Find where the given text appears and provide that cell's center as (X, Y) coordinate. 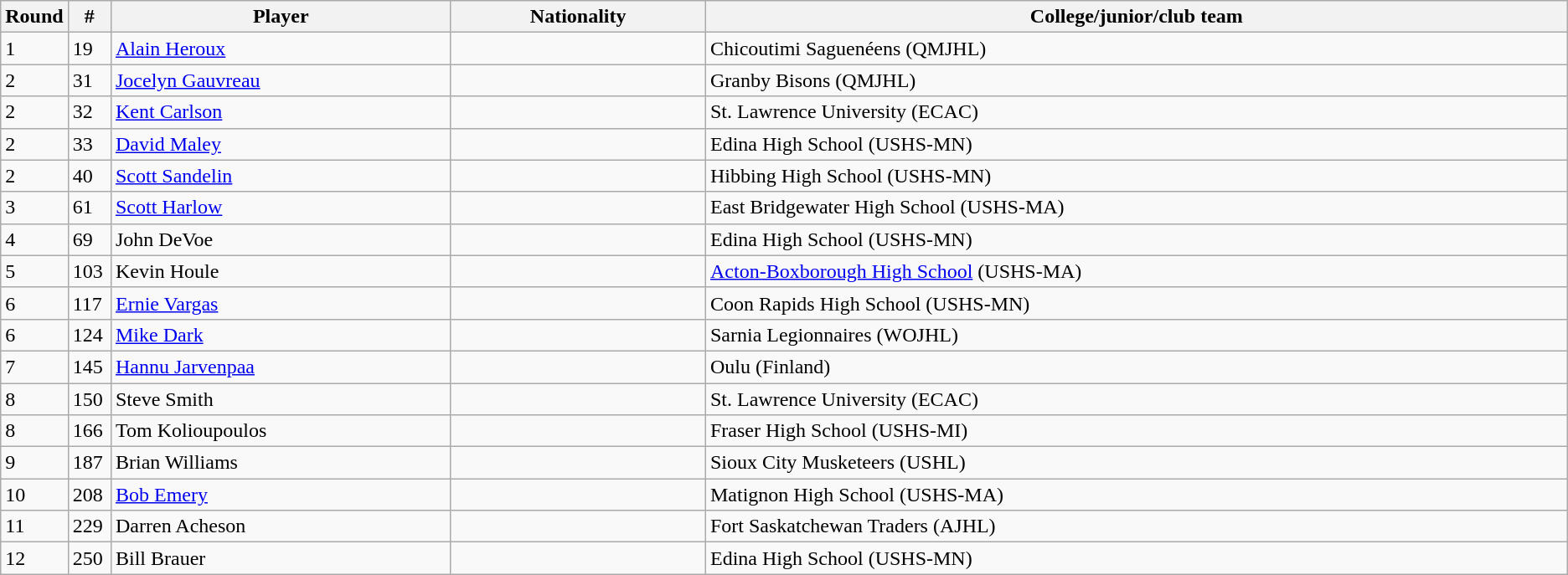
Matignon High School (USHS-MA) (1136, 495)
Hannu Jarvenpaa (280, 367)
Kent Carlson (280, 112)
Oulu (Finland) (1136, 367)
10 (34, 495)
Mike Dark (280, 335)
11 (34, 526)
208 (89, 495)
Sarnia Legionnaires (WOJHL) (1136, 335)
Granby Bisons (QMJHL) (1136, 80)
Chicoutimi Saguenéens (QMJHL) (1136, 49)
229 (89, 526)
7 (34, 367)
Scott Harlow (280, 208)
1 (34, 49)
Scott Sandelin (280, 176)
# (89, 17)
David Maley (280, 144)
69 (89, 239)
Nationality (578, 17)
250 (89, 558)
Alain Heroux (280, 49)
Tom Kolioupoulos (280, 431)
Darren Acheson (280, 526)
33 (89, 144)
John DeVoe (280, 239)
103 (89, 271)
Player (280, 17)
9 (34, 463)
Jocelyn Gauvreau (280, 80)
Hibbing High School (USHS-MN) (1136, 176)
12 (34, 558)
40 (89, 176)
Coon Rapids High School (USHS-MN) (1136, 303)
117 (89, 303)
187 (89, 463)
32 (89, 112)
Acton-Boxborough High School (USHS-MA) (1136, 271)
4 (34, 239)
166 (89, 431)
College/junior/club team (1136, 17)
Round (34, 17)
Bill Brauer (280, 558)
145 (89, 367)
Brian Williams (280, 463)
124 (89, 335)
61 (89, 208)
Ernie Vargas (280, 303)
East Bridgewater High School (USHS-MA) (1136, 208)
Bob Emery (280, 495)
Fort Saskatchewan Traders (AJHL) (1136, 526)
31 (89, 80)
19 (89, 49)
5 (34, 271)
Sioux City Musketeers (USHL) (1136, 463)
3 (34, 208)
Kevin Houle (280, 271)
Fraser High School (USHS-MI) (1136, 431)
150 (89, 399)
Steve Smith (280, 399)
